Detect which cell encompasses the target text, then output its (X, Y) center coordinate. 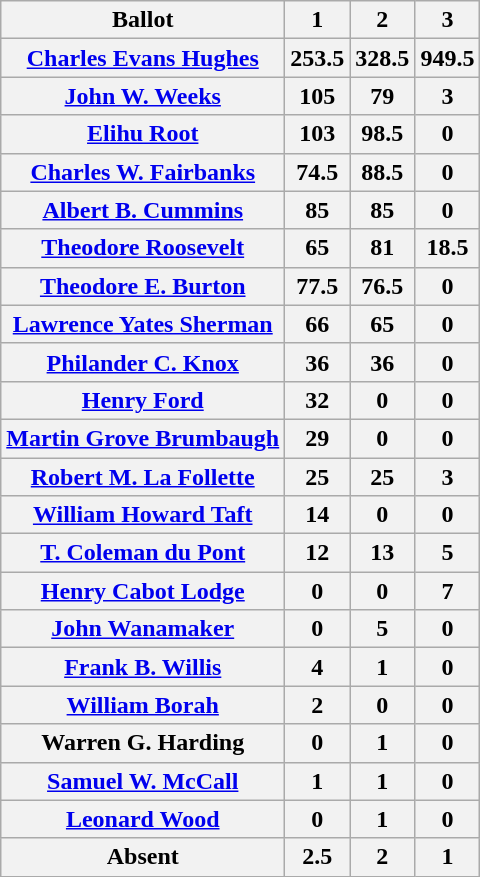
Charles Evans Hughes (143, 58)
Martin Grove Brumbaugh (143, 438)
Absent (143, 857)
79 (382, 96)
Samuel W. McCall (143, 781)
Elihu Root (143, 134)
105 (318, 96)
4 (318, 667)
77.5 (318, 286)
Frank B. Willis (143, 667)
949.5 (448, 58)
William Howard Taft (143, 515)
76.5 (382, 286)
88.5 (382, 172)
Lawrence Yates Sherman (143, 324)
Ballot (143, 20)
Theodore Roosevelt (143, 248)
18.5 (448, 248)
32 (318, 400)
Albert B. Cummins (143, 210)
John Wanamaker (143, 629)
John W. Weeks (143, 96)
Charles W. Fairbanks (143, 172)
T. Coleman du Pont (143, 553)
William Borah (143, 705)
328.5 (382, 58)
7 (448, 591)
29 (318, 438)
Warren G. Harding (143, 743)
103 (318, 134)
Robert M. La Follette (143, 477)
253.5 (318, 58)
Philander C. Knox (143, 362)
12 (318, 553)
Henry Ford (143, 400)
Theodore E. Burton (143, 286)
14 (318, 515)
2.5 (318, 857)
Leonard Wood (143, 819)
13 (382, 553)
98.5 (382, 134)
Henry Cabot Lodge (143, 591)
74.5 (318, 172)
66 (318, 324)
81 (382, 248)
